Scan for the cell matching the given text and deliver its (X, Y) coordinate at center. 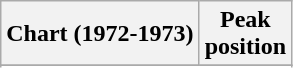
Peak position (245, 34)
Chart (1972-1973) (100, 34)
